Return [X, Y] of the center of cell containing provided text 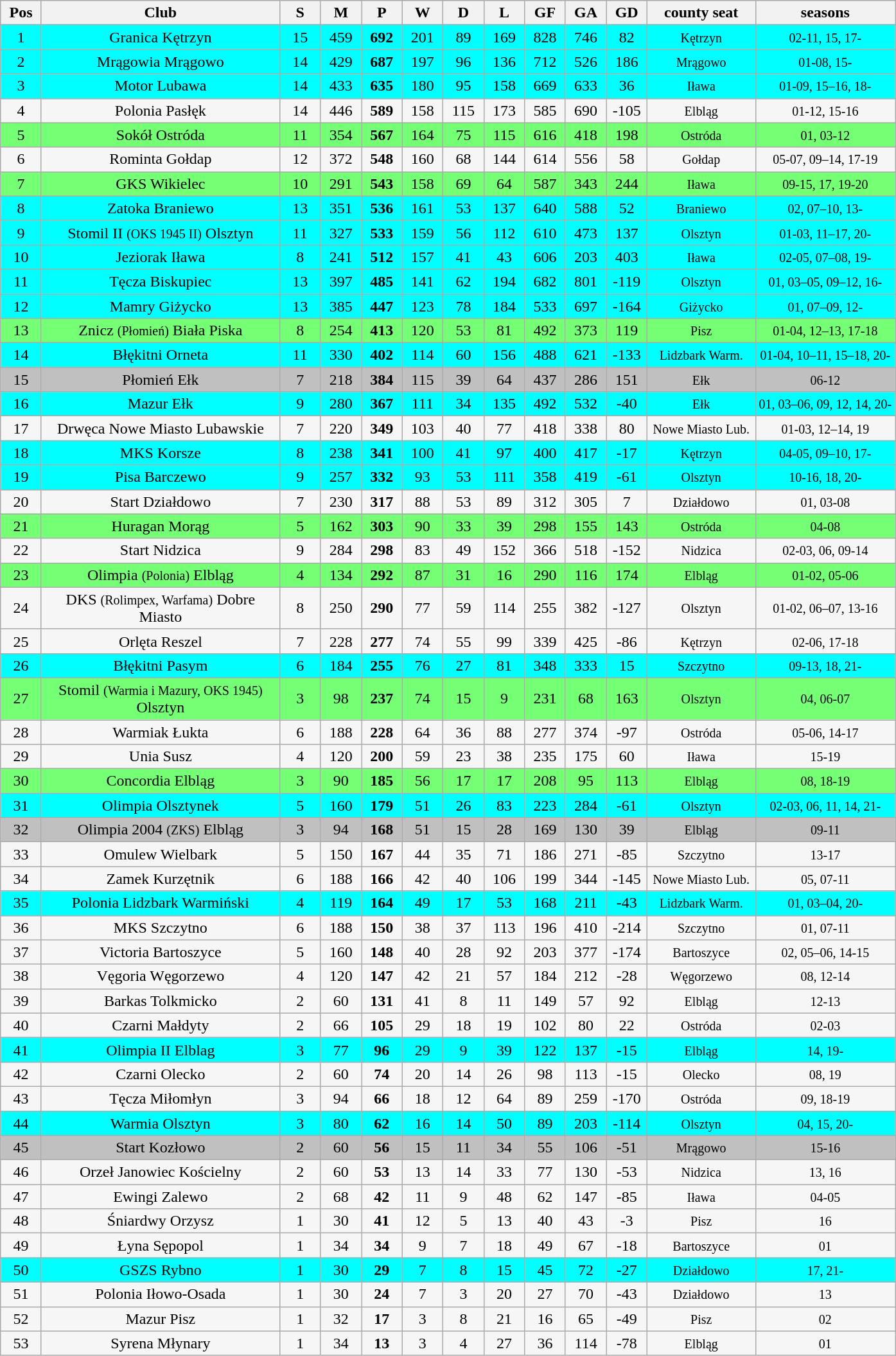
374 [586, 732]
343 [586, 184]
621 [586, 355]
152 [504, 550]
244 [627, 184]
447 [382, 306]
157 [423, 257]
382 [586, 608]
366 [545, 550]
635 [382, 86]
161 [423, 208]
235 [545, 757]
588 [586, 208]
131 [382, 1001]
532 [586, 404]
473 [586, 233]
238 [341, 453]
512 [382, 257]
384 [382, 380]
97 [504, 453]
437 [545, 380]
Stomil (Warmia i Mazury, OKS 1945) Olsztyn [161, 699]
317 [382, 502]
01-04, 12–13, 17-18 [825, 331]
Motor Lubawa [161, 86]
Start Działdowo [161, 502]
103 [423, 428]
14, 19- [825, 1050]
400 [545, 453]
Concordia Elbląg [161, 781]
Warmia Olsztyn [161, 1123]
01-09, 15–16, 18- [825, 86]
01-08, 15- [825, 62]
425 [586, 641]
Drwęca Nowe Miasto Lubawskie [161, 428]
257 [341, 477]
Mrągowia Mrągowo [161, 62]
Gołdap [701, 159]
04-08 [825, 526]
Sokół Ostróda [161, 135]
-86 [627, 641]
99 [504, 641]
Błękitni Pasym [161, 665]
M [341, 13]
01-02, 05-06 [825, 575]
02-03, 06, 11, 14, 21- [825, 806]
Węgorzewo [701, 976]
413 [382, 331]
155 [586, 526]
587 [545, 184]
Mazur Ełk [161, 404]
02, 05–06, 14-15 [825, 952]
237 [382, 699]
606 [545, 257]
179 [382, 806]
Victoria Bartoszyce [161, 952]
410 [586, 928]
Start Nidzica [161, 550]
536 [382, 208]
212 [586, 976]
04-05 [825, 1197]
488 [545, 355]
286 [586, 380]
211 [586, 903]
116 [586, 575]
166 [382, 879]
-27 [627, 1270]
349 [382, 428]
DKS (Rolimpex, Warfama) Dobre Miasto [161, 608]
02-03 [825, 1025]
199 [545, 879]
GF [545, 13]
305 [586, 502]
71 [504, 854]
06-12 [825, 380]
P [382, 13]
373 [586, 331]
333 [586, 665]
112 [504, 233]
-40 [627, 404]
87 [423, 575]
610 [545, 233]
12-13 [825, 1001]
403 [627, 257]
Tęcza Biskupiec [161, 281]
218 [341, 380]
05-06, 14-17 [825, 732]
397 [341, 281]
Olimpia Olsztynek [161, 806]
Polonia Lidzbark Warmiński [161, 903]
828 [545, 37]
Olimpia II Elblag [161, 1050]
Łyna Sępopol [161, 1246]
W [423, 13]
-127 [627, 608]
148 [382, 952]
697 [586, 306]
01, 03–06, 09, 12, 14, 20- [825, 404]
156 [504, 355]
185 [382, 781]
105 [382, 1025]
151 [627, 380]
746 [586, 37]
614 [545, 159]
Jeziorak Iława [161, 257]
280 [341, 404]
04, 06-07 [825, 699]
-174 [627, 952]
GKS Wikielec [161, 184]
Rominta Gołdap [161, 159]
548 [382, 159]
04-05, 09–10, 17- [825, 453]
102 [545, 1025]
Warmiak Łukta [161, 732]
-114 [627, 1123]
231 [545, 699]
15-16 [825, 1148]
200 [382, 757]
01, 07-11 [825, 928]
Omulew Wielbark [161, 854]
-105 [627, 110]
367 [382, 404]
194 [504, 281]
417 [586, 453]
198 [627, 135]
585 [545, 110]
county seat [701, 13]
-51 [627, 1148]
433 [341, 86]
82 [627, 37]
78 [464, 306]
Orzeł Janowiec Kościelny [161, 1172]
Ewingi Zalewo [161, 1197]
01-04, 10–11, 15–18, 20- [825, 355]
123 [423, 306]
135 [504, 404]
Olimpia (Polonia) Elbląg [161, 575]
D [464, 13]
Polonia Iłowo-Osada [161, 1294]
Pisa Barczewo [161, 477]
801 [586, 281]
GA [586, 13]
08, 18-19 [825, 781]
Mazur Pisz [161, 1319]
175 [586, 757]
141 [423, 281]
180 [423, 86]
241 [341, 257]
223 [545, 806]
-49 [627, 1319]
Zatoka Braniewo [161, 208]
GSZS Rybno [161, 1270]
46 [21, 1172]
76 [423, 665]
Club [161, 13]
327 [341, 233]
167 [382, 854]
-214 [627, 928]
712 [545, 62]
354 [341, 135]
348 [545, 665]
230 [341, 502]
351 [341, 208]
312 [545, 502]
134 [341, 575]
Stomil II (OKS 1945 II) Olsztyn [161, 233]
13-17 [825, 854]
-119 [627, 281]
01, 03–04, 20- [825, 903]
526 [586, 62]
02-06, 17-18 [825, 641]
Huragan Morąg [161, 526]
MKS Korsze [161, 453]
Płomień Ełk [161, 380]
259 [586, 1098]
Pos [21, 13]
09-11 [825, 830]
-17 [627, 453]
17, 21- [825, 1270]
Orlęta Reszel [161, 641]
MKS Szczytno [161, 928]
Zamek Kurzętnik [161, 879]
08, 19 [825, 1074]
93 [423, 477]
-133 [627, 355]
485 [382, 281]
159 [423, 233]
-28 [627, 976]
144 [504, 159]
Polonia Pasłęk [161, 110]
669 [545, 86]
Czarni Małdyty [161, 1025]
Start Kozłowo [161, 1148]
692 [382, 37]
122 [545, 1050]
02-11, 15, 17- [825, 37]
303 [382, 526]
292 [382, 575]
72 [586, 1270]
-152 [627, 550]
518 [586, 550]
Barkas Tolkmicko [161, 1001]
15-19 [825, 757]
-18 [627, 1246]
02 [825, 1319]
58 [627, 159]
208 [545, 781]
69 [464, 184]
75 [464, 135]
Czarni Olecko [161, 1074]
291 [341, 184]
-78 [627, 1343]
567 [382, 135]
358 [545, 477]
687 [382, 62]
332 [382, 477]
Śniardwy Orzysz [161, 1221]
136 [504, 62]
633 [586, 86]
-164 [627, 306]
Syrena Młynary [161, 1343]
250 [341, 608]
-3 [627, 1221]
01, 03-12 [825, 135]
-145 [627, 879]
05-07, 09–14, 17-19 [825, 159]
Giżycko [701, 306]
seasons [825, 13]
Olecko [701, 1074]
04, 15, 20- [825, 1123]
330 [341, 355]
13, 16 [825, 1172]
377 [586, 952]
446 [341, 110]
344 [586, 879]
173 [504, 110]
163 [627, 699]
10-16, 18, 20- [825, 477]
09-13, 18, 21- [825, 665]
Błękitni Orneta [161, 355]
09, 18-19 [825, 1098]
174 [627, 575]
339 [545, 641]
338 [586, 428]
Mamry Giżycko [161, 306]
640 [545, 208]
Granica Kętrzyn [161, 37]
201 [423, 37]
S [300, 13]
459 [341, 37]
Tęcza Miłomłyn [161, 1098]
197 [423, 62]
01-03, 11–17, 20- [825, 233]
-53 [627, 1172]
L [504, 13]
05, 07-11 [825, 879]
429 [341, 62]
143 [627, 526]
01-02, 06–07, 13-16 [825, 608]
67 [586, 1246]
220 [341, 428]
01, 07–09, 12- [825, 306]
01-03, 12–14, 19 [825, 428]
149 [545, 1001]
Braniewo [701, 208]
372 [341, 159]
100 [423, 453]
GD [627, 13]
-97 [627, 732]
-170 [627, 1098]
Olimpia 2004 (ZKS) Elbląg [161, 830]
01, 03-08 [825, 502]
271 [586, 854]
01, 03–05, 09–12, 16- [825, 281]
47 [21, 1197]
02-03, 06, 09-14 [825, 550]
196 [545, 928]
02, 07–10, 13- [825, 208]
254 [341, 331]
402 [382, 355]
02-05, 07–08, 19- [825, 257]
690 [586, 110]
01-12, 15-16 [825, 110]
543 [382, 184]
556 [586, 159]
341 [382, 453]
70 [586, 1294]
08, 12-14 [825, 976]
65 [586, 1319]
Vęgoria Węgorzewo [161, 976]
682 [545, 281]
385 [341, 306]
616 [545, 135]
25 [21, 641]
419 [586, 477]
09-15, 17, 19-20 [825, 184]
Znicz (Płomień) Biała Piska [161, 331]
Unia Susz [161, 757]
589 [382, 110]
162 [341, 526]
